Pinpoint the cell where the given text exists, returning its [X, Y] midpoint coordinate. 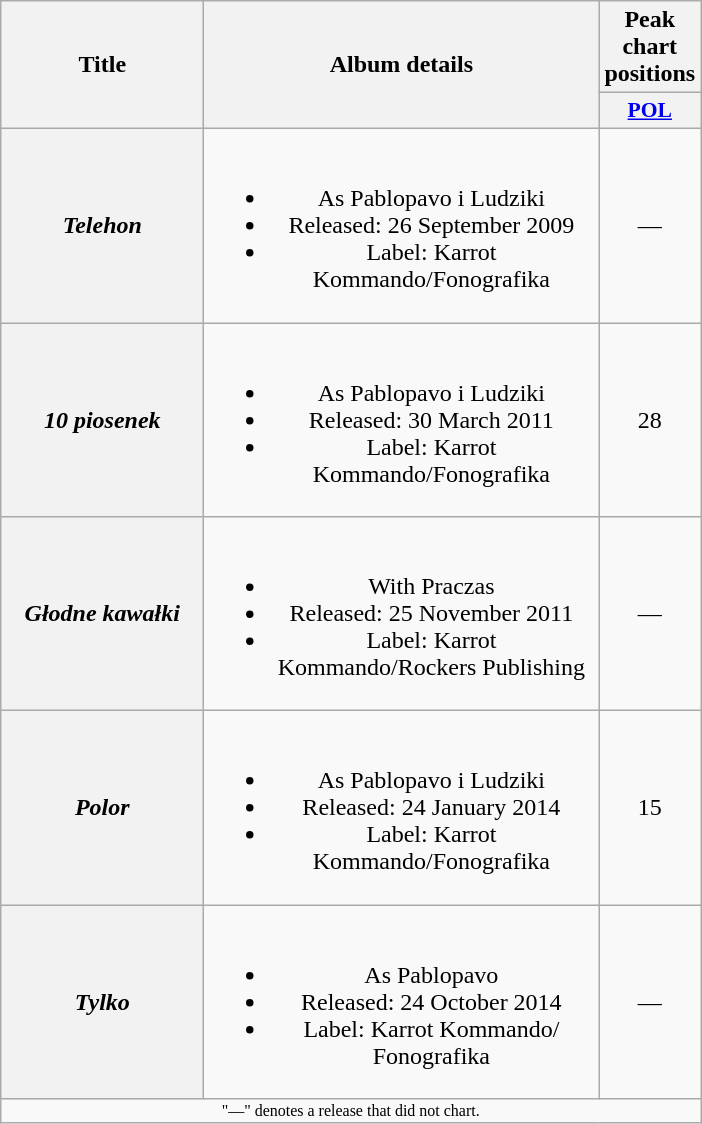
10 piosenek [102, 419]
As PablopavoReleased: 24 October 2014Label: Karrot Kommando/ Fonografika [402, 1002]
As Pablopavo i LudzikiReleased: 30 March 2011Label: Karrot Kommando/Fonografika [402, 419]
With PraczasReleased: 25 November 2011Label: Karrot Kommando/Rockers Publishing [402, 614]
POL [650, 111]
Album details [402, 65]
"—" denotes a release that did not chart. [351, 1111]
15 [650, 808]
As Pablopavo i LudzikiReleased: 26 September 2009Label: Karrot Kommando/Fonografika [402, 225]
Peak chart positions [650, 47]
Title [102, 65]
As Pablopavo i LudzikiReleased: 24 January 2014Label: Karrot Kommando/Fonografika [402, 808]
Polor [102, 808]
28 [650, 419]
Tylko [102, 1002]
Telehon [102, 225]
Głodne kawałki [102, 614]
